Scan for the cell matching the given text and deliver its (x, y) coordinate at center. 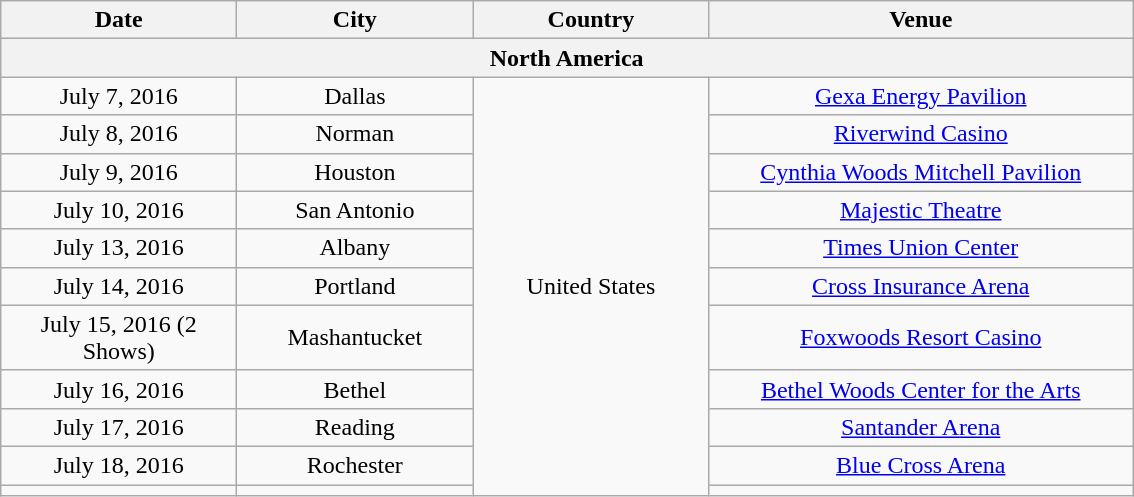
Cross Insurance Arena (921, 286)
July 9, 2016 (119, 172)
July 14, 2016 (119, 286)
Albany (355, 248)
Cynthia Woods Mitchell Pavilion (921, 172)
North America (567, 58)
Portland (355, 286)
Majestic Theatre (921, 210)
July 10, 2016 (119, 210)
Dallas (355, 96)
United States (591, 286)
Venue (921, 20)
Gexa Energy Pavilion (921, 96)
July 17, 2016 (119, 427)
Bethel Woods Center for the Arts (921, 389)
Riverwind Casino (921, 134)
July 13, 2016 (119, 248)
Norman (355, 134)
Blue Cross Arena (921, 465)
Mashantucket (355, 338)
Reading (355, 427)
Foxwoods Resort Casino (921, 338)
Times Union Center (921, 248)
Bethel (355, 389)
Santander Arena (921, 427)
City (355, 20)
July 7, 2016 (119, 96)
Country (591, 20)
July 15, 2016 (2 Shows) (119, 338)
July 8, 2016 (119, 134)
Houston (355, 172)
July 16, 2016 (119, 389)
Date (119, 20)
July 18, 2016 (119, 465)
San Antonio (355, 210)
Rochester (355, 465)
